Return the [x, y] coordinate for the center point of the cell that contains the specified text.  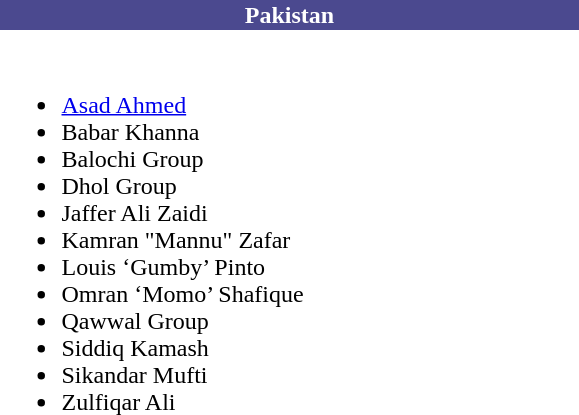
Pakistan [290, 15]
